From the cell containing the given text, extract its center point as (X, Y) coordinate. 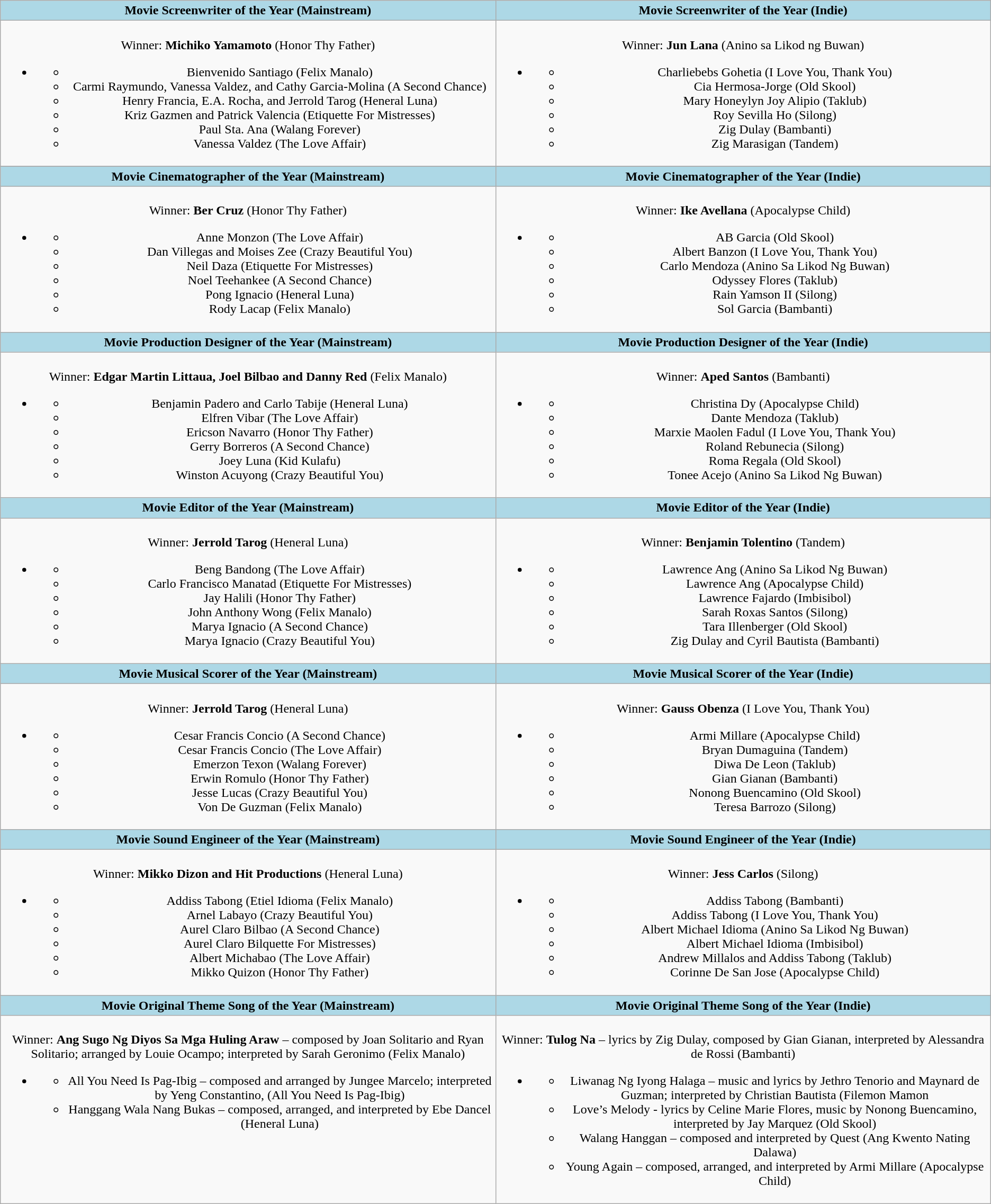
Movie Musical Scorer of the Year (Indie) (743, 673)
Movie Cinematographer of the Year (Indie) (743, 176)
Movie Musical Scorer of the Year (Mainstream) (248, 673)
Movie Original Theme Song of the Year (Mainstream) (248, 1005)
Movie Screenwriter of the Year (Mainstream) (248, 11)
Movie Original Theme Song of the Year (Indie) (743, 1005)
Movie Sound Engineer of the Year (Indie) (743, 839)
Movie Production Designer of the Year (Mainstream) (248, 342)
Movie Editor of the Year (Indie) (743, 508)
Movie Sound Engineer of the Year (Mainstream) (248, 839)
Movie Production Designer of the Year (Indie) (743, 342)
Movie Editor of the Year (Mainstream) (248, 508)
Movie Screenwriter of the Year (Indie) (743, 11)
Movie Cinematographer of the Year (Mainstream) (248, 176)
